Search for the cell housing the specified text and yield its (x, y) center coordinate. 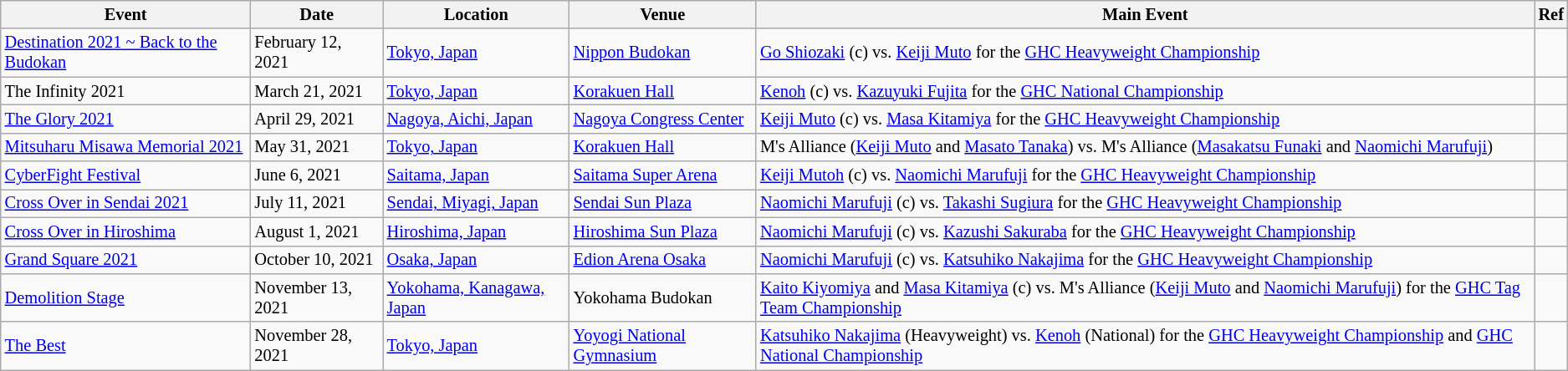
Destination 2021 ~ Back to the Budokan (125, 53)
Keiji Mutoh (c) vs. Naomichi Marufuji for the GHC Heavyweight Championship (1145, 175)
Naomichi Marufuji (c) vs. Katsuhiko Nakajima for the GHC Heavyweight Championship (1145, 260)
April 29, 2021 (317, 119)
The Best (125, 346)
Saitama Super Arena (662, 175)
Nippon Budokan (662, 53)
Naomichi Marufuji (c) vs. Takashi Sugiura for the GHC Heavyweight Championship (1145, 203)
Go Shiozaki (c) vs. Keiji Muto for the GHC Heavyweight Championship (1145, 53)
July 11, 2021 (317, 203)
Venue (662, 14)
Sendai Sun Plaza (662, 203)
May 31, 2021 (317, 147)
November 13, 2021 (317, 297)
M's Alliance (Keiji Muto and Masato Tanaka) vs. M's Alliance (Masakatsu Funaki and Naomichi Marufuji) (1145, 147)
August 1, 2021 (317, 231)
Katsuhiko Nakajima (Heavyweight) vs. Kenoh (National) for the GHC Heavyweight Championship and GHC National Championship (1145, 346)
Yokohama Budokan (662, 297)
Ref (1551, 14)
Osaka, Japan (477, 260)
June 6, 2021 (317, 175)
Cross Over in Hiroshima (125, 231)
Nagoya, Aichi, Japan (477, 119)
Yokohama, Kanagawa, Japan (477, 297)
Demolition Stage (125, 297)
Hiroshima, Japan (477, 231)
Kenoh (c) vs. Kazuyuki Fujita for the GHC National Championship (1145, 91)
Main Event (1145, 14)
Date (317, 14)
November 28, 2021 (317, 346)
Saitama, Japan (477, 175)
Grand Square 2021 (125, 260)
March 21, 2021 (317, 91)
Keiji Muto (c) vs. Masa Kitamiya for the GHC Heavyweight Championship (1145, 119)
Yoyogi National Gymnasium (662, 346)
Sendai, Miyagi, Japan (477, 203)
CyberFight Festival (125, 175)
February 12, 2021 (317, 53)
Nagoya Congress Center (662, 119)
The Infinity 2021 (125, 91)
October 10, 2021 (317, 260)
Kaito Kiyomiya and Masa Kitamiya (c) vs. M's Alliance (Keiji Muto and Naomichi Marufuji) for the GHC Tag Team Championship (1145, 297)
Edion Arena Osaka (662, 260)
Cross Over in Sendai 2021 (125, 203)
The Glory 2021 (125, 119)
Mitsuharu Misawa Memorial 2021 (125, 147)
Event (125, 14)
Hiroshima Sun Plaza (662, 231)
Naomichi Marufuji (c) vs. Kazushi Sakuraba for the GHC Heavyweight Championship (1145, 231)
Location (477, 14)
